Capture the cell that displays the provided text and extract its [X, Y] central coordinate. 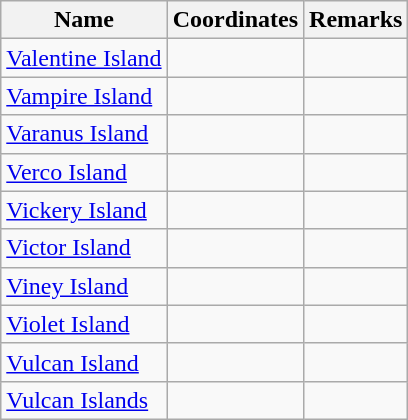
Vampire Island [84, 96]
Name [84, 20]
Violet Island [84, 324]
Remarks [356, 20]
Coordinates [235, 20]
Varanus Island [84, 134]
Viney Island [84, 286]
Vickery Island [84, 210]
Valentine Island [84, 58]
Vulcan Island [84, 362]
Vulcan Islands [84, 400]
Verco Island [84, 172]
Victor Island [84, 248]
